Extract the (X, Y) coordinate from the center of the cell holding the provided text.  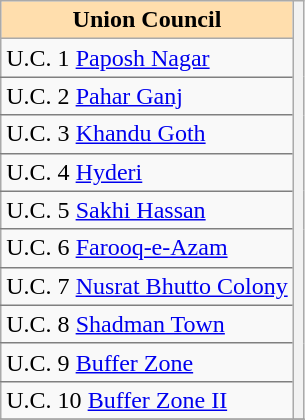
U.C. 5 Sakhi Hassan (147, 210)
U.C. 10 Buffer Zone II (147, 400)
Union Council (147, 20)
U.C. 3 Khandu Goth (147, 134)
U.C. 6 Farooq-e-Azam (147, 248)
U.C. 7 Nusrat Bhutto Colony (147, 286)
U.C. 4 Hyderi (147, 172)
U.C. 8 Shadman Town (147, 324)
U.C. 1 Paposh Nagar (147, 58)
U.C. 2 Pahar Ganj (147, 96)
U.C. 9 Buffer Zone (147, 362)
